Return the [x, y] coordinate for the center point of the cell that contains the specified text.  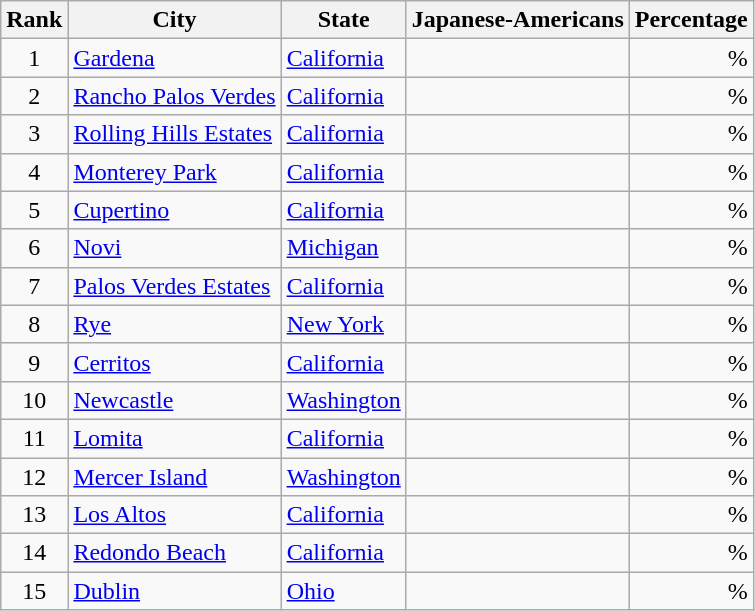
12 [34, 477]
Michigan [344, 248]
State [344, 20]
1 [34, 58]
Percentage [691, 20]
2 [34, 96]
Rolling Hills Estates [174, 134]
City [174, 20]
9 [34, 362]
4 [34, 172]
Lomita [174, 438]
Rank [34, 20]
Palos Verdes Estates [174, 286]
Ohio [344, 591]
8 [34, 324]
Rancho Palos Verdes [174, 96]
New York [344, 324]
6 [34, 248]
3 [34, 134]
10 [34, 400]
13 [34, 515]
5 [34, 210]
Japanese-Americans [518, 20]
Gardena [174, 58]
Redondo Beach [174, 553]
Cerritos [174, 362]
11 [34, 438]
7 [34, 286]
Cupertino [174, 210]
Rye [174, 324]
Newcastle [174, 400]
Mercer Island [174, 477]
Novi [174, 248]
15 [34, 591]
Monterey Park [174, 172]
Dublin [174, 591]
14 [34, 553]
Los Altos [174, 515]
